From the cell containing the given text, extract its center point as [x, y] coordinate. 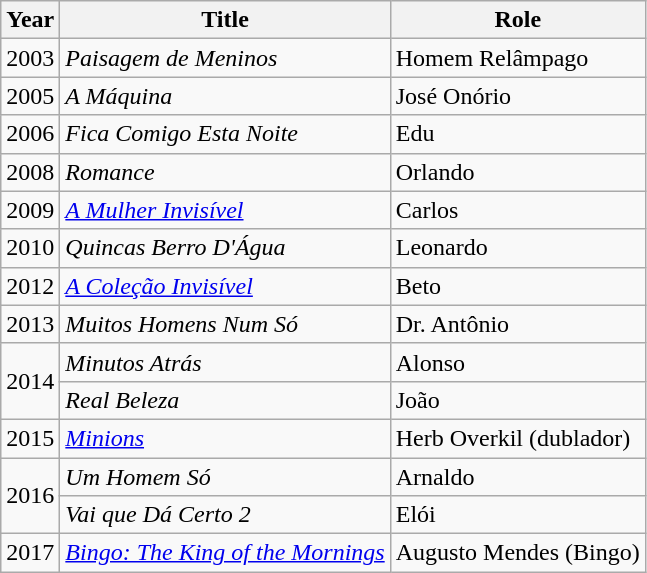
Herb Overkil (dublador) [518, 438]
Paisagem de Meninos [225, 58]
Year [30, 20]
Carlos [518, 210]
João [518, 400]
2010 [30, 248]
Vai que Dá Certo 2 [225, 515]
Arnaldo [518, 477]
2005 [30, 96]
2006 [30, 134]
Minutos Atrás [225, 362]
Leonardo [518, 248]
Beto [518, 286]
Elói [518, 515]
Real Beleza [225, 400]
2013 [30, 324]
2012 [30, 286]
2008 [30, 172]
Romance [225, 172]
2003 [30, 58]
A Mulher Invisível [225, 210]
Homem Relâmpago [518, 58]
2015 [30, 438]
2016 [30, 496]
2009 [30, 210]
Bingo: The King of the Mornings [225, 553]
Role [518, 20]
Minions [225, 438]
Quincas Berro D'Água [225, 248]
Alonso [518, 362]
Title [225, 20]
Um Homem Só [225, 477]
Orlando [518, 172]
A Máquina [225, 96]
Edu [518, 134]
2014 [30, 381]
2017 [30, 553]
Augusto Mendes (Bingo) [518, 553]
A Coleção Invisível [225, 286]
Dr. Antônio [518, 324]
Muitos Homens Num Só [225, 324]
José Onório [518, 96]
Fica Comigo Esta Noite [225, 134]
